Find where the given text appears and provide that cell's center as (x, y) coordinate. 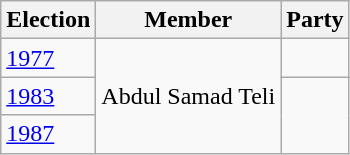
1983 (48, 96)
Abdul Samad Teli (188, 96)
Party (315, 20)
1987 (48, 134)
Member (188, 20)
1977 (48, 58)
Election (48, 20)
